Return the (X, Y) coordinate for the center point of the cell that contains the specified text.  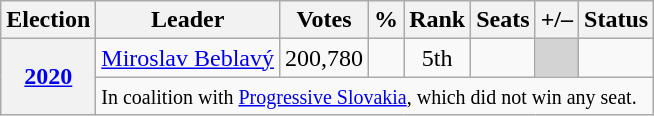
2020 (48, 77)
+/– (556, 20)
Miroslav Beblavý (188, 58)
% (386, 20)
Rank (438, 20)
Votes (324, 20)
200,780 (324, 58)
Seats (503, 20)
Election (48, 20)
Leader (188, 20)
5th (438, 58)
Status (616, 20)
In coalition with Progressive Slovakia, which did not win any seat. (375, 96)
